Search for the cell housing the specified text and yield its [x, y] center coordinate. 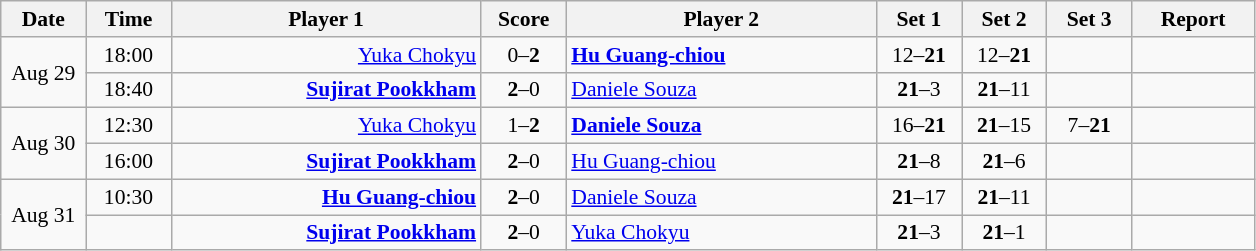
21–17 [918, 197]
Player 2 [721, 19]
Time [128, 19]
18:40 [128, 90]
1–2 [524, 126]
0–2 [524, 55]
21–1 [1004, 233]
10:30 [128, 197]
Player 1 [326, 19]
Report [1194, 19]
Set 1 [918, 19]
Set 2 [1004, 19]
12:30 [128, 126]
Aug 29 [44, 72]
7–21 [1090, 126]
Set 3 [1090, 19]
Score [524, 19]
21–8 [918, 162]
Aug 30 [44, 144]
16:00 [128, 162]
Aug 31 [44, 214]
21–6 [1004, 162]
Date [44, 19]
21–15 [1004, 126]
18:00 [128, 55]
16–21 [918, 126]
